Output the [X, Y] coordinate of the center of the cell containing the given text.  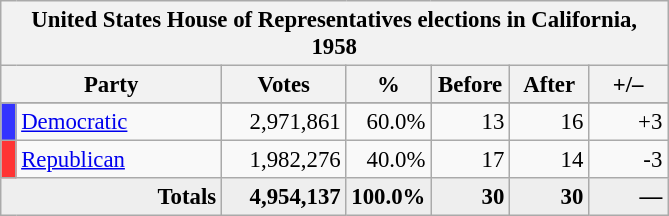
— [628, 197]
60.0% [388, 122]
2,971,861 [284, 122]
Republican [119, 160]
United States House of Representatives elections in California, 1958 [334, 34]
% [388, 85]
16 [550, 122]
Votes [284, 85]
100.0% [388, 197]
14 [550, 160]
Before [470, 85]
Party [112, 85]
-3 [628, 160]
1,982,276 [284, 160]
40.0% [388, 160]
Democratic [119, 122]
+3 [628, 122]
4,954,137 [284, 197]
+/– [628, 85]
13 [470, 122]
Totals [112, 197]
After [550, 85]
17 [470, 160]
